Return the [X, Y] coordinate for the center point of the cell that contains the specified text.  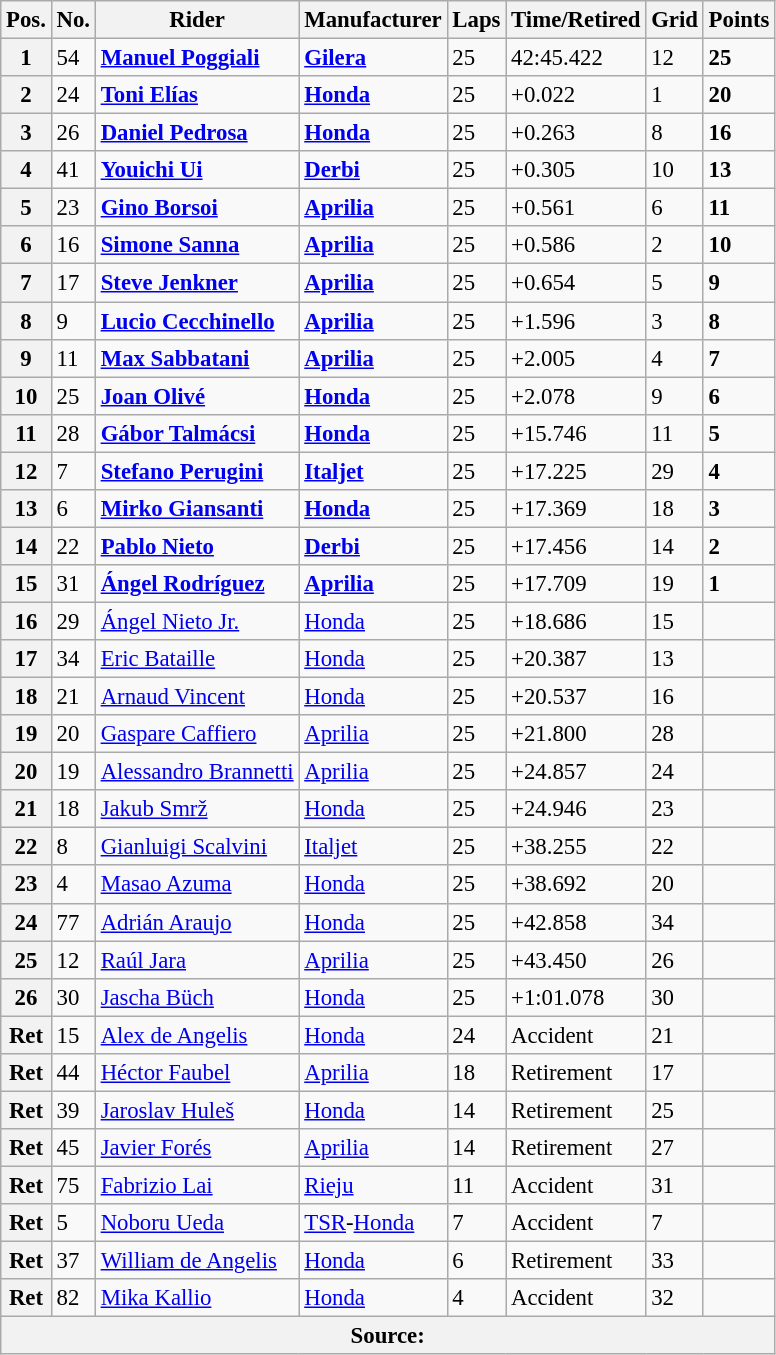
William de Angelis [197, 1261]
Gianluigi Scalvini [197, 847]
+20.387 [576, 659]
+0.654 [576, 283]
Mirko Giansanti [197, 509]
Jascha Büch [197, 997]
+15.746 [576, 433]
+17.369 [576, 509]
+24.946 [576, 809]
+1.596 [576, 321]
Alessandro Brannetti [197, 772]
Arnaud Vincent [197, 697]
+0.586 [576, 245]
Eric Bataille [197, 659]
75 [73, 1185]
Laps [476, 20]
32 [674, 1298]
+17.225 [576, 471]
+38.692 [576, 885]
Source: [388, 1336]
45 [73, 1148]
Jakub Smrž [197, 809]
Steve Jenkner [197, 283]
+0.022 [576, 95]
42:45.422 [576, 58]
Javier Forés [197, 1148]
44 [73, 1073]
82 [73, 1298]
Gaspare Caffiero [197, 734]
Manuel Poggiali [197, 58]
+0.263 [576, 133]
+21.800 [576, 734]
Fabrizio Lai [197, 1185]
Gilera [373, 58]
Manufacturer [373, 20]
77 [73, 922]
Gábor Talmácsi [197, 433]
+0.305 [576, 170]
TSR-Honda [373, 1223]
Rider [197, 20]
+38.255 [576, 847]
+0.561 [576, 208]
Alex de Angelis [197, 1035]
37 [73, 1261]
+1:01.078 [576, 997]
54 [73, 58]
+18.686 [576, 621]
Gino Borsoi [197, 208]
Ángel Rodríguez [197, 584]
Joan Olivé [197, 396]
+2.005 [576, 358]
+17.709 [576, 584]
Pos. [26, 20]
+43.450 [576, 960]
+2.078 [576, 396]
Pablo Nieto [197, 546]
+24.857 [576, 772]
Stefano Perugini [197, 471]
No. [73, 20]
+17.456 [576, 546]
41 [73, 170]
Ángel Nieto Jr. [197, 621]
33 [674, 1261]
Raúl Jara [197, 960]
Simone Sanna [197, 245]
39 [73, 1110]
Noboru Ueda [197, 1223]
Daniel Pedrosa [197, 133]
+42.858 [576, 922]
Rieju [373, 1185]
Max Sabbatani [197, 358]
Time/Retired [576, 20]
Adrián Araujo [197, 922]
Toni Elías [197, 95]
+20.537 [576, 697]
Lucio Cecchinello [197, 321]
Youichi Ui [197, 170]
27 [674, 1148]
Jaroslav Huleš [197, 1110]
Héctor Faubel [197, 1073]
Grid [674, 20]
Masao Azuma [197, 885]
Points [738, 20]
Mika Kallio [197, 1298]
